Identify which cell holds the provided text, then report its (x, y) central coordinate. 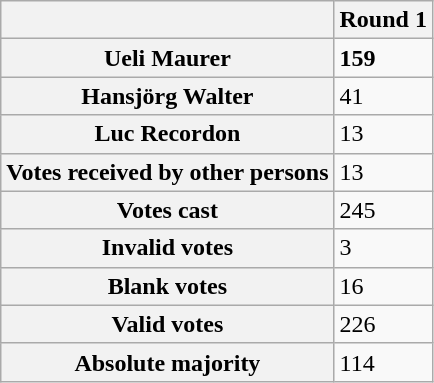
3 (383, 248)
114 (383, 362)
Round 1 (383, 20)
Valid votes (168, 324)
Votes cast (168, 210)
Invalid votes (168, 248)
Luc Recordon (168, 134)
226 (383, 324)
159 (383, 58)
41 (383, 96)
Blank votes (168, 286)
Ueli Maurer (168, 58)
16 (383, 286)
245 (383, 210)
Votes received by other persons (168, 172)
Absolute majority (168, 362)
Hansjörg Walter (168, 96)
